Determine the [x, y] coordinate at the center of the cell enclosing the given text.  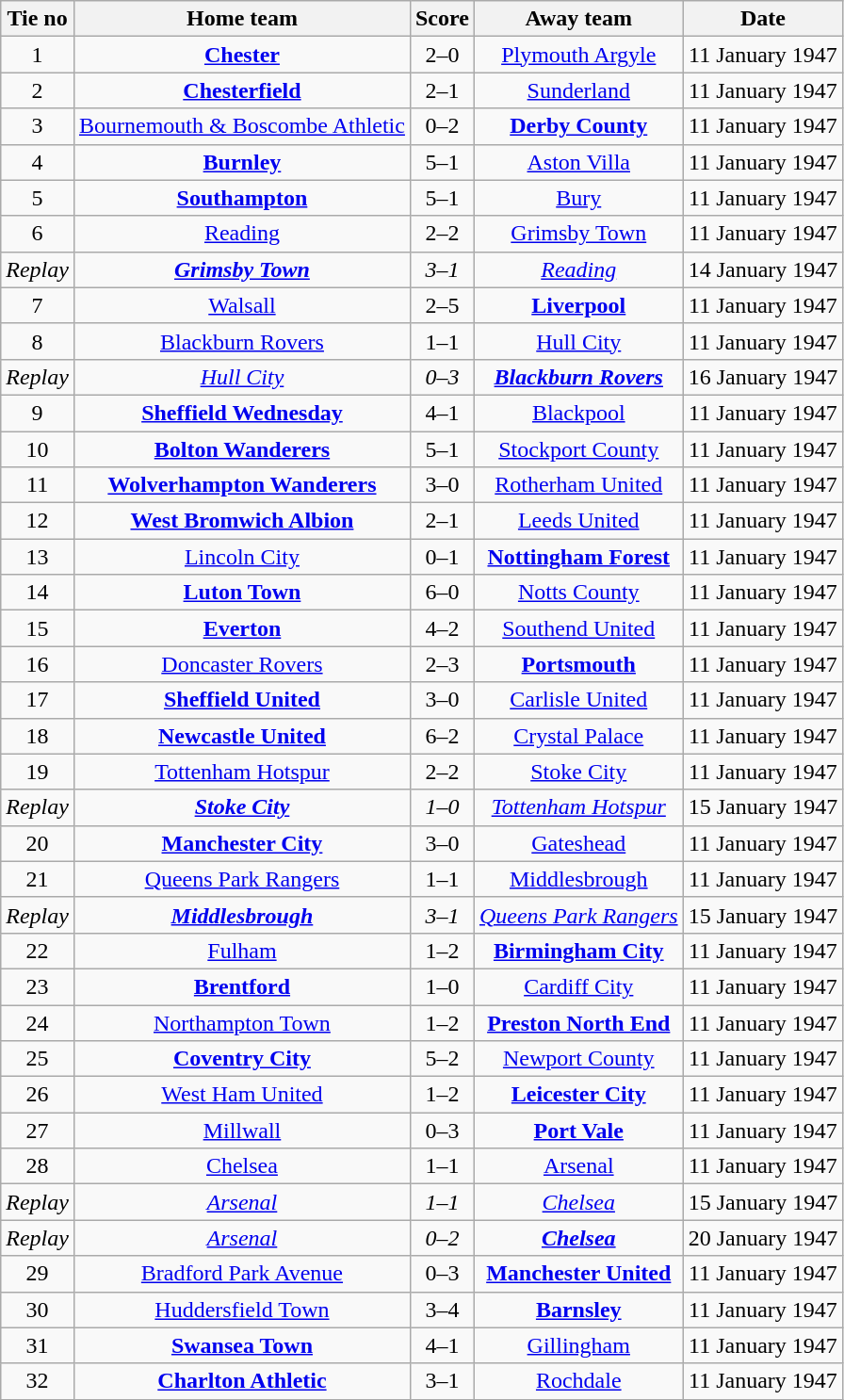
1 [38, 55]
Away team [578, 19]
Barnsley [578, 1310]
28 [38, 1166]
Birmingham City [578, 951]
27 [38, 1131]
24 [38, 1022]
16 January 1947 [763, 377]
Bradford Park Avenue [241, 1274]
Bury [578, 198]
25 [38, 1059]
Coventry City [241, 1059]
30 [38, 1310]
West Bromwich Albion [241, 521]
Carlisle United [578, 700]
Stockport County [578, 449]
Plymouth Argyle [578, 55]
Burnley [241, 162]
Sheffield United [241, 700]
17 [38, 700]
31 [38, 1345]
Newcastle United [241, 736]
2–0 [442, 55]
Aston Villa [578, 162]
Bournemouth & Boscombe Athletic [241, 126]
Fulham [241, 951]
Preston North End [578, 1022]
Manchester City [241, 843]
15 [38, 628]
6–2 [442, 736]
7 [38, 305]
Rochdale [578, 1381]
Portsmouth [578, 664]
3 [38, 126]
Doncaster Rovers [241, 664]
20 [38, 843]
Southend United [578, 628]
Sunderland [578, 90]
Date [763, 19]
Bolton Wanderers [241, 449]
5 [38, 198]
Brentford [241, 986]
Walsall [241, 305]
Leeds United [578, 521]
Nottingham Forest [578, 557]
26 [38, 1095]
14 [38, 593]
10 [38, 449]
6 [38, 234]
32 [38, 1381]
Rotherham United [578, 485]
Cardiff City [578, 986]
5–2 [442, 1059]
Newport County [578, 1059]
Chesterfield [241, 90]
West Ham United [241, 1095]
Liverpool [578, 305]
Derby County [578, 126]
Notts County [578, 593]
Sheffield Wednesday [241, 413]
13 [38, 557]
12 [38, 521]
Gateshead [578, 843]
Tie no [38, 19]
Luton Town [241, 593]
2–5 [442, 305]
0–1 [442, 557]
Everton [241, 628]
Chester [241, 55]
4–2 [442, 628]
Huddersfield Town [241, 1310]
2–3 [442, 664]
3–4 [442, 1310]
Gillingham [578, 1345]
Charlton Athletic [241, 1381]
Northampton Town [241, 1022]
2 [38, 90]
Millwall [241, 1131]
18 [38, 736]
20 January 1947 [763, 1238]
22 [38, 951]
Manchester United [578, 1274]
9 [38, 413]
Lincoln City [241, 557]
Home team [241, 19]
16 [38, 664]
11 [38, 485]
Leicester City [578, 1095]
Swansea Town [241, 1345]
Port Vale [578, 1131]
8 [38, 341]
14 January 1947 [763, 269]
Wolverhampton Wanderers [241, 485]
23 [38, 986]
Blackpool [578, 413]
21 [38, 879]
Score [442, 19]
Crystal Palace [578, 736]
4 [38, 162]
19 [38, 772]
29 [38, 1274]
Southampton [241, 198]
6–0 [442, 593]
